From the cell containing the given text, extract its center point as [X, Y] coordinate. 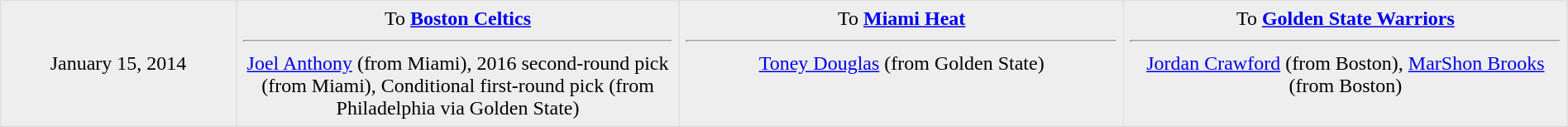
To Boston Celtics Joel Anthony (from Miami), 2016 second-round pick (from Miami), Conditional first-round pick (from Philadelphia via Golden State) [458, 64]
To Golden State Warriors Jordan Crawford (from Boston), MarShon Brooks (from Boston) [1346, 64]
To Miami Heat Toney Douglas (from Golden State) [901, 64]
January 15, 2014 [118, 64]
